For the text-containing cell, return its midpoint in [x, y] coordinate format. 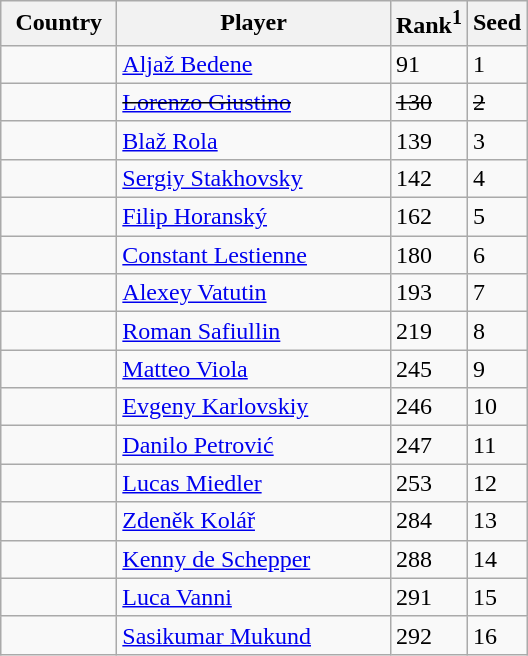
Alexey Vatutin [254, 293]
3 [496, 140]
291 [428, 597]
247 [428, 445]
12 [496, 483]
130 [428, 102]
Evgeny Karlovskiy [254, 407]
Seed [496, 24]
16 [496, 635]
2 [496, 102]
284 [428, 521]
6 [496, 255]
288 [428, 559]
1 [496, 64]
4 [496, 178]
Roman Safiullin [254, 331]
11 [496, 445]
91 [428, 64]
142 [428, 178]
Country [59, 24]
Lucas Miedler [254, 483]
Constant Lestienne [254, 255]
5 [496, 217]
7 [496, 293]
246 [428, 407]
Matteo Viola [254, 369]
Lorenzo Giustino [254, 102]
245 [428, 369]
180 [428, 255]
162 [428, 217]
10 [496, 407]
Kenny de Schepper [254, 559]
193 [428, 293]
Rank1 [428, 24]
14 [496, 559]
13 [496, 521]
Filip Horanský [254, 217]
8 [496, 331]
Blaž Rola [254, 140]
219 [428, 331]
139 [428, 140]
Sergiy Stakhovsky [254, 178]
Luca Vanni [254, 597]
9 [496, 369]
Aljaž Bedene [254, 64]
Player [254, 24]
Sasikumar Mukund [254, 635]
253 [428, 483]
Zdeněk Kolář [254, 521]
292 [428, 635]
Danilo Petrović [254, 445]
15 [496, 597]
